Extract the (X, Y) coordinate from the center of the cell holding the provided text.  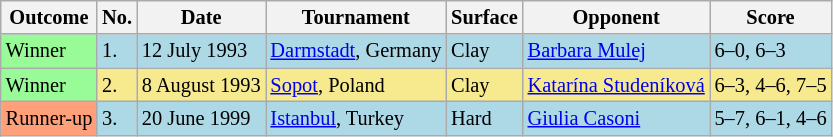
6–3, 4–6, 7–5 (771, 85)
Runner-up (49, 118)
Barbara Mulej (616, 51)
2. (117, 85)
Istanbul, Turkey (356, 118)
Outcome (49, 17)
Katarína Studeníková (616, 85)
Tournament (356, 17)
Score (771, 17)
Giulia Casoni (616, 118)
No. (117, 17)
Sopot, Poland (356, 85)
12 July 1993 (202, 51)
Hard (484, 118)
1. (117, 51)
8 August 1993 (202, 85)
Darmstadt, Germany (356, 51)
5–7, 6–1, 4–6 (771, 118)
Opponent (616, 17)
Surface (484, 17)
3. (117, 118)
6–0, 6–3 (771, 51)
20 June 1999 (202, 118)
Date (202, 17)
